Locate the cell with the specified text and output its (x, y) center coordinate. 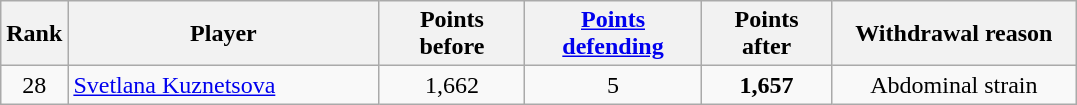
Player (224, 34)
Points defending (613, 34)
Points after (766, 34)
Svetlana Kuznetsova (224, 85)
Rank (34, 34)
1,662 (452, 85)
1,657 (766, 85)
5 (613, 85)
28 (34, 85)
Points before (452, 34)
Abdominal strain (954, 85)
Withdrawal reason (954, 34)
